Identify which cell holds the provided text, then report its (X, Y) central coordinate. 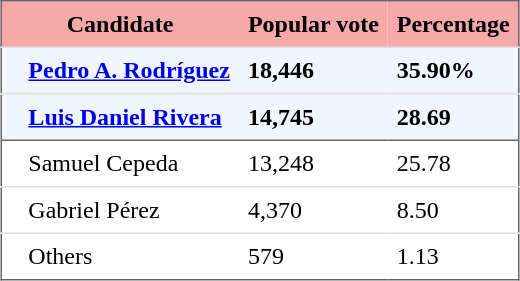
Others (129, 256)
Luis Daniel Rivera (129, 117)
4,370 (314, 210)
Percentage (454, 24)
Samuel Cepeda (129, 163)
1.13 (454, 256)
579 (314, 256)
Gabriel Pérez (129, 210)
18,446 (314, 70)
25.78 (454, 163)
35.90% (454, 70)
8.50 (454, 210)
13,248 (314, 163)
Pedro A. Rodríguez (129, 70)
Popular vote (314, 24)
28.69 (454, 117)
14,745 (314, 117)
Candidate (120, 24)
